From the cell containing the given text, extract its center point as (x, y) coordinate. 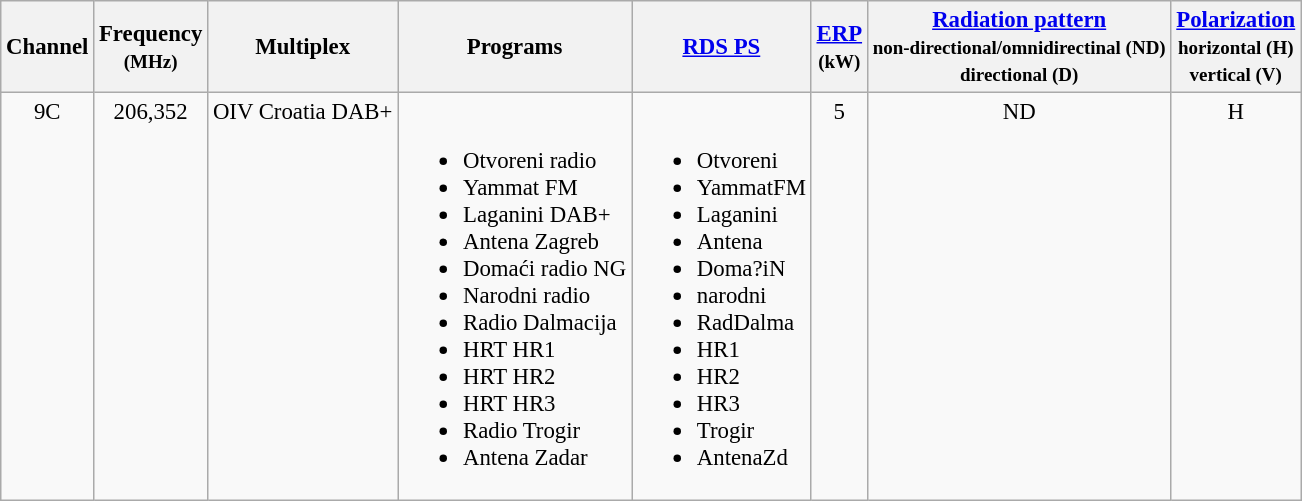
Frequency(MHz) (151, 47)
Radiation patternnon-directional/omnidirectinal (ND) directional (D) (1019, 47)
5 (839, 296)
ND (1019, 296)
Channel (48, 47)
OtvoreniYammatFMLaganiniAntenaDoma?iNnarodniRadDalmaHR1HR2HR3TrogirAntenaZd (722, 296)
RDS PS (722, 47)
Polarizationhorizontal (H) vertical (V) (1236, 47)
OIV Croatia DAB+ (303, 296)
Programs (515, 47)
Otvoreni radioYammat FMLaganini DAB+Antena ZagrebDomaći radio NGNarodni radioRadio DalmacijaHRT HR1HRT HR2HRT HR3Radio TrogirAntena Zadar (515, 296)
ERP(kW) (839, 47)
H (1236, 296)
9C (48, 296)
Multiplex (303, 47)
206,352 (151, 296)
